Identify which cell holds the provided text, then report its [X, Y] central coordinate. 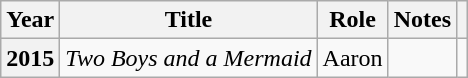
Aaron [352, 58]
Notes [422, 20]
Two Boys and a Mermaid [188, 58]
Role [352, 20]
2015 [30, 58]
Year [30, 20]
Title [188, 20]
